Pinpoint the cell where the given text exists, returning its [x, y] midpoint coordinate. 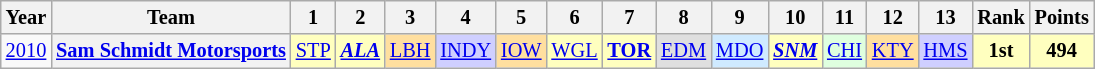
10 [795, 17]
TOR [630, 51]
2010 [26, 51]
13 [945, 17]
Year [26, 17]
Rank [1000, 17]
MDO [740, 51]
4 [466, 17]
6 [574, 17]
KTY [893, 51]
Sam Schmidt Motorsports [171, 51]
1 [314, 17]
IOW [521, 51]
HMS [945, 51]
CHI [844, 51]
12 [893, 17]
2 [360, 17]
1st [1000, 51]
STP [314, 51]
8 [684, 17]
ALA [360, 51]
7 [630, 17]
Team [171, 17]
5 [521, 17]
3 [410, 17]
494 [1062, 51]
WGL [574, 51]
Points [1062, 17]
9 [740, 17]
EDM [684, 51]
INDY [466, 51]
LBH [410, 51]
SNM [795, 51]
11 [844, 17]
